Provide the (x, y) coordinate of the cell's center where the given text is located.  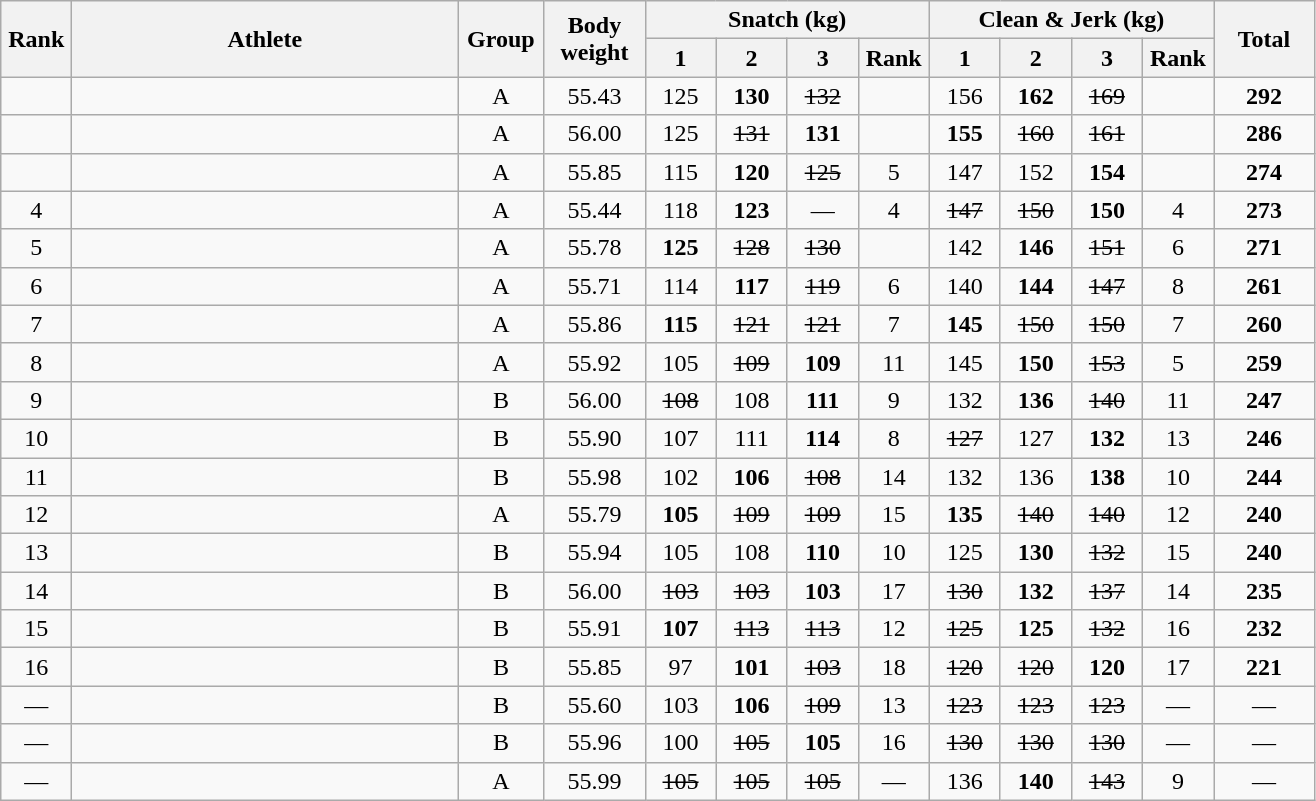
273 (1264, 210)
55.98 (594, 477)
232 (1264, 629)
55.99 (594, 781)
271 (1264, 248)
156 (964, 96)
221 (1264, 667)
119 (822, 286)
55.79 (594, 515)
135 (964, 515)
55.78 (594, 248)
55.60 (594, 705)
118 (680, 210)
144 (1036, 286)
286 (1264, 134)
55.96 (594, 743)
247 (1264, 400)
55.92 (594, 362)
Snatch (kg) (787, 20)
235 (1264, 591)
160 (1036, 134)
55.86 (594, 324)
154 (1106, 172)
151 (1106, 248)
55.94 (594, 553)
55.91 (594, 629)
128 (752, 248)
146 (1036, 248)
137 (1106, 591)
143 (1106, 781)
55.44 (594, 210)
161 (1106, 134)
259 (1264, 362)
246 (1264, 438)
Athlete (265, 39)
97 (680, 667)
152 (1036, 172)
260 (1264, 324)
55.71 (594, 286)
274 (1264, 172)
102 (680, 477)
162 (1036, 96)
100 (680, 743)
Total (1264, 39)
55.43 (594, 96)
117 (752, 286)
55.90 (594, 438)
261 (1264, 286)
155 (964, 134)
292 (1264, 96)
Group (501, 39)
Clean & Jerk (kg) (1071, 20)
Body weight (594, 39)
142 (964, 248)
138 (1106, 477)
18 (894, 667)
169 (1106, 96)
101 (752, 667)
244 (1264, 477)
153 (1106, 362)
110 (822, 553)
